Identify which cell holds the provided text, then report its [X, Y] central coordinate. 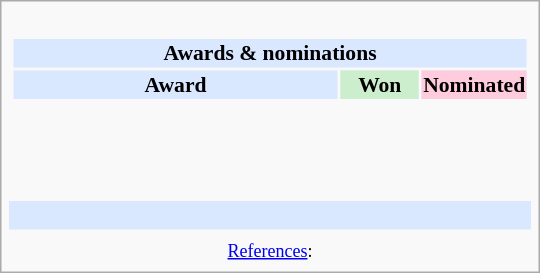
Award [175, 84]
Awards & nominations Award Won Nominated [270, 104]
Awards & nominations [270, 53]
Nominated [474, 84]
Won [380, 84]
References: [270, 251]
